Scan for the cell matching the given text and deliver its (x, y) coordinate at center. 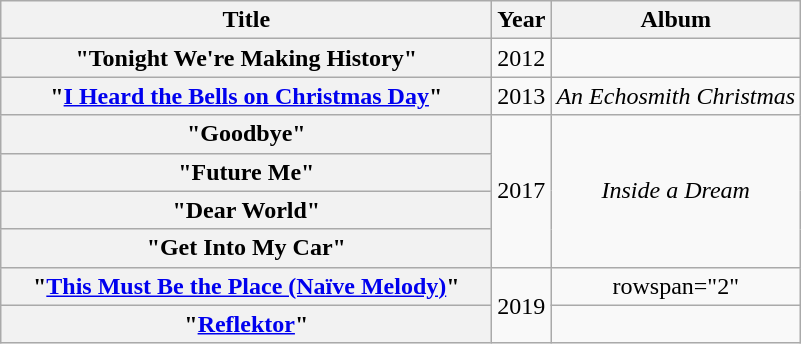
"I Heard the Bells on Christmas Day" (246, 96)
2012 (522, 58)
"Reflektor" (246, 324)
"Tonight We're Making History" (246, 58)
2013 (522, 96)
Inside a Dream (676, 191)
rowspan="2" (676, 286)
"This Must Be the Place (Naïve Melody)" (246, 286)
Year (522, 20)
2019 (522, 305)
"Future Me" (246, 172)
"Get Into My Car" (246, 248)
An Echosmith Christmas (676, 96)
Album (676, 20)
"Dear World" (246, 210)
2017 (522, 191)
"Goodbye" (246, 134)
Title (246, 20)
